Output the (X, Y) coordinate of the center of the cell containing the given text.  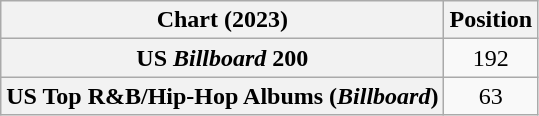
63 (491, 96)
US Top R&B/Hip-Hop Albums (Billboard) (222, 96)
Chart (2023) (222, 20)
US Billboard 200 (222, 58)
Position (491, 20)
192 (491, 58)
